Scan for the cell matching the given text and deliver its [x, y] coordinate at center. 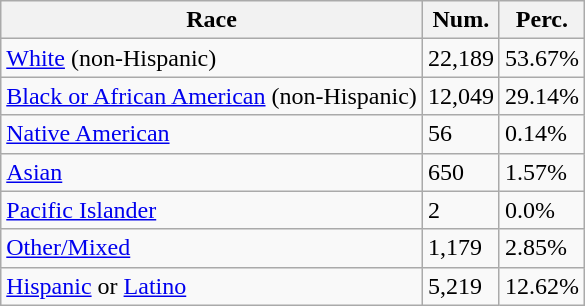
12.62% [542, 286]
53.67% [542, 58]
56 [460, 134]
Asian [212, 172]
Native American [212, 134]
Race [212, 20]
1,179 [460, 248]
22,189 [460, 58]
12,049 [460, 96]
2.85% [542, 248]
2 [460, 210]
Perc. [542, 20]
Black or African American (non-Hispanic) [212, 96]
5,219 [460, 286]
Num. [460, 20]
1.57% [542, 172]
29.14% [542, 96]
White (non-Hispanic) [212, 58]
Hispanic or Latino [212, 286]
Other/Mixed [212, 248]
0.0% [542, 210]
0.14% [542, 134]
650 [460, 172]
Pacific Islander [212, 210]
